Return (x, y) of the center of cell containing provided text 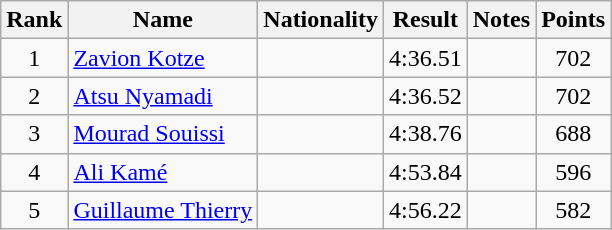
Notes (501, 20)
1 (34, 58)
4:53.84 (426, 172)
Zavion Kotze (163, 58)
Atsu Nyamadi (163, 96)
596 (574, 172)
4:36.52 (426, 96)
Mourad Souissi (163, 134)
4:56.22 (426, 210)
Name (163, 20)
Guillaume Thierry (163, 210)
3 (34, 134)
4 (34, 172)
Rank (34, 20)
5 (34, 210)
4:38.76 (426, 134)
Ali Kamé (163, 172)
Nationality (321, 20)
582 (574, 210)
688 (574, 134)
2 (34, 96)
Points (574, 20)
4:36.51 (426, 58)
Result (426, 20)
